Extract the (X, Y) coordinate from the center of the cell holding the provided text.  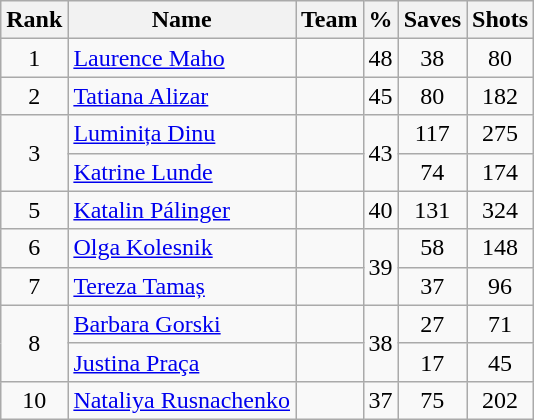
Luminița Dinu (182, 134)
202 (500, 400)
2 (34, 96)
117 (432, 134)
Olga Kolesnik (182, 248)
71 (500, 324)
58 (432, 248)
96 (500, 286)
Shots (500, 20)
6 (34, 248)
48 (380, 58)
Rank (34, 20)
17 (432, 362)
182 (500, 96)
Justina Praça (182, 362)
Katalin Pálinger (182, 210)
10 (34, 400)
3 (34, 153)
Team (330, 20)
Saves (432, 20)
131 (432, 210)
275 (500, 134)
Nataliya Rusnachenko (182, 400)
Tatiana Alizar (182, 96)
Tereza Tamaș (182, 286)
39 (380, 267)
74 (432, 172)
8 (34, 343)
5 (34, 210)
43 (380, 153)
7 (34, 286)
324 (500, 210)
Laurence Maho (182, 58)
Katrine Lunde (182, 172)
174 (500, 172)
27 (432, 324)
Name (182, 20)
% (380, 20)
148 (500, 248)
75 (432, 400)
40 (380, 210)
Barbara Gorski (182, 324)
1 (34, 58)
